Detect which cell encompasses the target text, then output its [x, y] center coordinate. 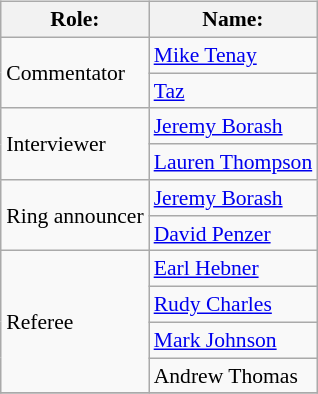
Lauren Thompson [234, 162]
David Penzer [234, 233]
Referee [74, 322]
Taz [234, 91]
Interviewer [74, 144]
Ring announcer [74, 216]
Earl Hebner [234, 269]
Mark Johnson [234, 340]
Rudy Charles [234, 305]
Commentator [74, 72]
Andrew Thomas [234, 376]
Mike Tenay [234, 55]
Role: [74, 20]
Name: [234, 20]
